Provide the (X, Y) coordinate of the cell's center where the given text is located.  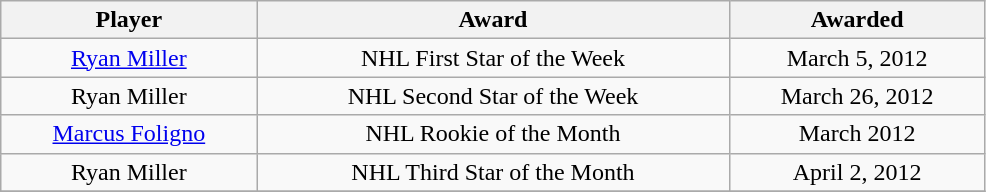
NHL Third Star of the Month (493, 172)
NHL Rookie of the Month (493, 134)
Awarded (857, 20)
NHL Second Star of the Week (493, 96)
Award (493, 20)
March 5, 2012 (857, 58)
Marcus Foligno (129, 134)
NHL First Star of the Week (493, 58)
March 26, 2012 (857, 96)
April 2, 2012 (857, 172)
March 2012 (857, 134)
Player (129, 20)
